Return [X, Y] of the center of cell containing provided text 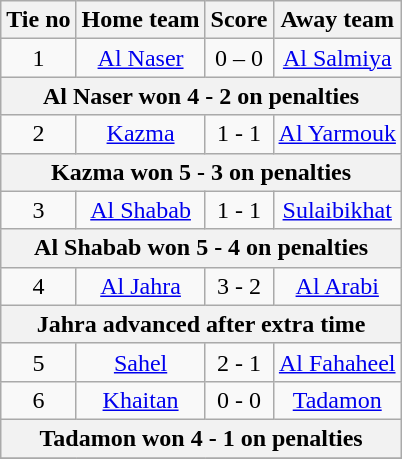
Tie no [38, 20]
1 [38, 58]
Al Fahaheel [337, 362]
Khaitan [140, 400]
Al Shabab [140, 210]
Al Arabi [337, 286]
6 [38, 400]
Al Yarmouk [337, 134]
Sahel [140, 362]
Kazma won 5 - 3 on penalties [202, 172]
Al Naser won 4 - 2 on penalties [202, 96]
Kazma [140, 134]
2 [38, 134]
0 – 0 [239, 58]
Tadamon [337, 400]
3 - 2 [239, 286]
5 [38, 362]
Score [239, 20]
Jahra advanced after extra time [202, 324]
Tadamon won 4 - 1 on penalties [202, 438]
Home team [140, 20]
2 - 1 [239, 362]
0 - 0 [239, 400]
4 [38, 286]
3 [38, 210]
Away team [337, 20]
Sulaibikhat [337, 210]
Al Jahra [140, 286]
Al Salmiya [337, 58]
Al Naser [140, 58]
Al Shabab won 5 - 4 on penalties [202, 248]
